Extract the [x, y] coordinate from the center of the cell holding the provided text.  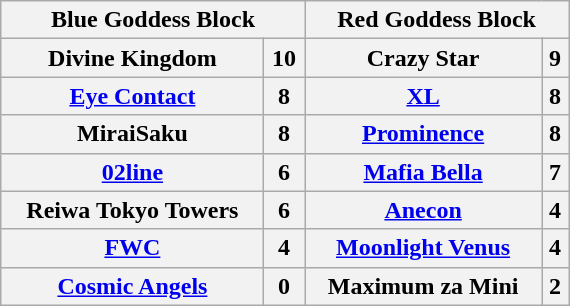
9 [556, 58]
Maximum za Mini [424, 286]
Anecon [424, 210]
0 [284, 286]
Crazy Star [424, 58]
Reiwa Tokyo Towers [132, 210]
Mafia Bella [424, 172]
Red Goddess Block [437, 20]
Moonlight Venus [424, 248]
02line [132, 172]
Cosmic Angels [132, 286]
10 [284, 58]
Divine Kingdom [132, 58]
MiraiSaku [132, 134]
Eye Contact [132, 96]
7 [556, 172]
Blue Goddess Block [152, 20]
2 [556, 286]
FWC [132, 248]
XL [424, 96]
Prominence [424, 134]
